Pinpoint the cell where the given text exists, returning its (x, y) midpoint coordinate. 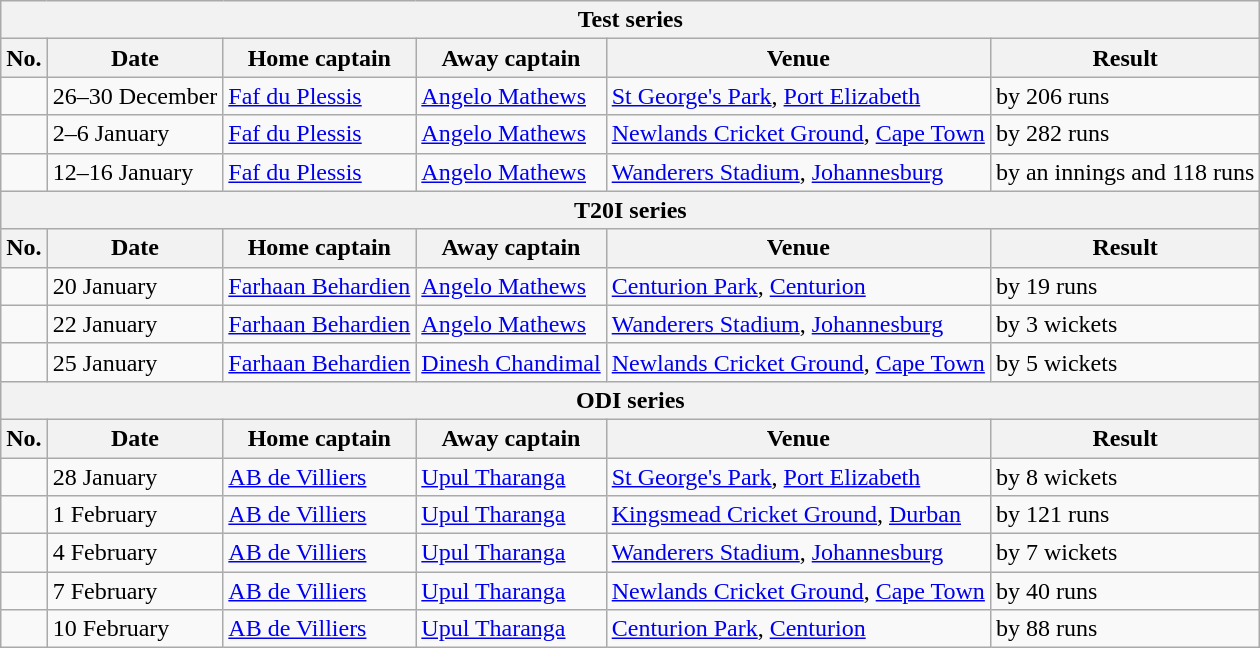
Dinesh Chandimal (511, 362)
T20I series (630, 210)
Test series (630, 20)
by 8 wickets (1124, 477)
by 7 wickets (1124, 553)
by 3 wickets (1124, 324)
2–6 January (135, 134)
26–30 December (135, 96)
by 5 wickets (1124, 362)
12–16 January (135, 172)
by 19 runs (1124, 286)
1 February (135, 515)
4 February (135, 553)
by 121 runs (1124, 515)
22 January (135, 324)
by 206 runs (1124, 96)
by 40 runs (1124, 591)
by 282 runs (1124, 134)
25 January (135, 362)
10 February (135, 629)
by 88 runs (1124, 629)
20 January (135, 286)
28 January (135, 477)
ODI series (630, 400)
by an innings and 118 runs (1124, 172)
Kingsmead Cricket Ground, Durban (798, 515)
7 February (135, 591)
